Provide the (x, y) coordinate of the cell's center where the given text is located.  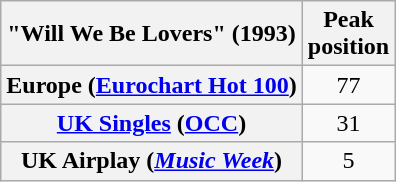
UK Singles (OCC) (152, 123)
5 (348, 161)
Peakposition (348, 34)
UK Airplay (Music Week) (152, 161)
Europe (Eurochart Hot 100) (152, 85)
31 (348, 123)
77 (348, 85)
"Will We Be Lovers" (1993) (152, 34)
